From the cell containing the given text, extract its center point as (x, y) coordinate. 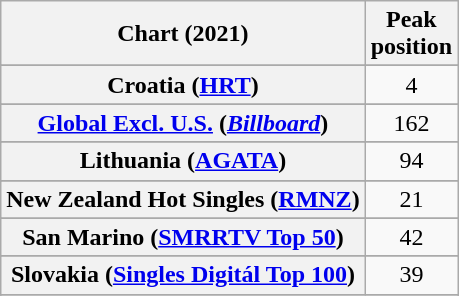
42 (411, 237)
Slovakia (Singles Digitál Top 100) (183, 275)
San Marino (SMRRTV Top 50) (183, 237)
39 (411, 275)
94 (411, 161)
Chart (2021) (183, 34)
21 (411, 199)
162 (411, 123)
4 (411, 85)
Global Excl. U.S. (Billboard) (183, 123)
Peakposition (411, 34)
New Zealand Hot Singles (RMNZ) (183, 199)
Lithuania (AGATA) (183, 161)
Croatia (HRT) (183, 85)
